Find where the given text appears and provide that cell's center as (X, Y) coordinate. 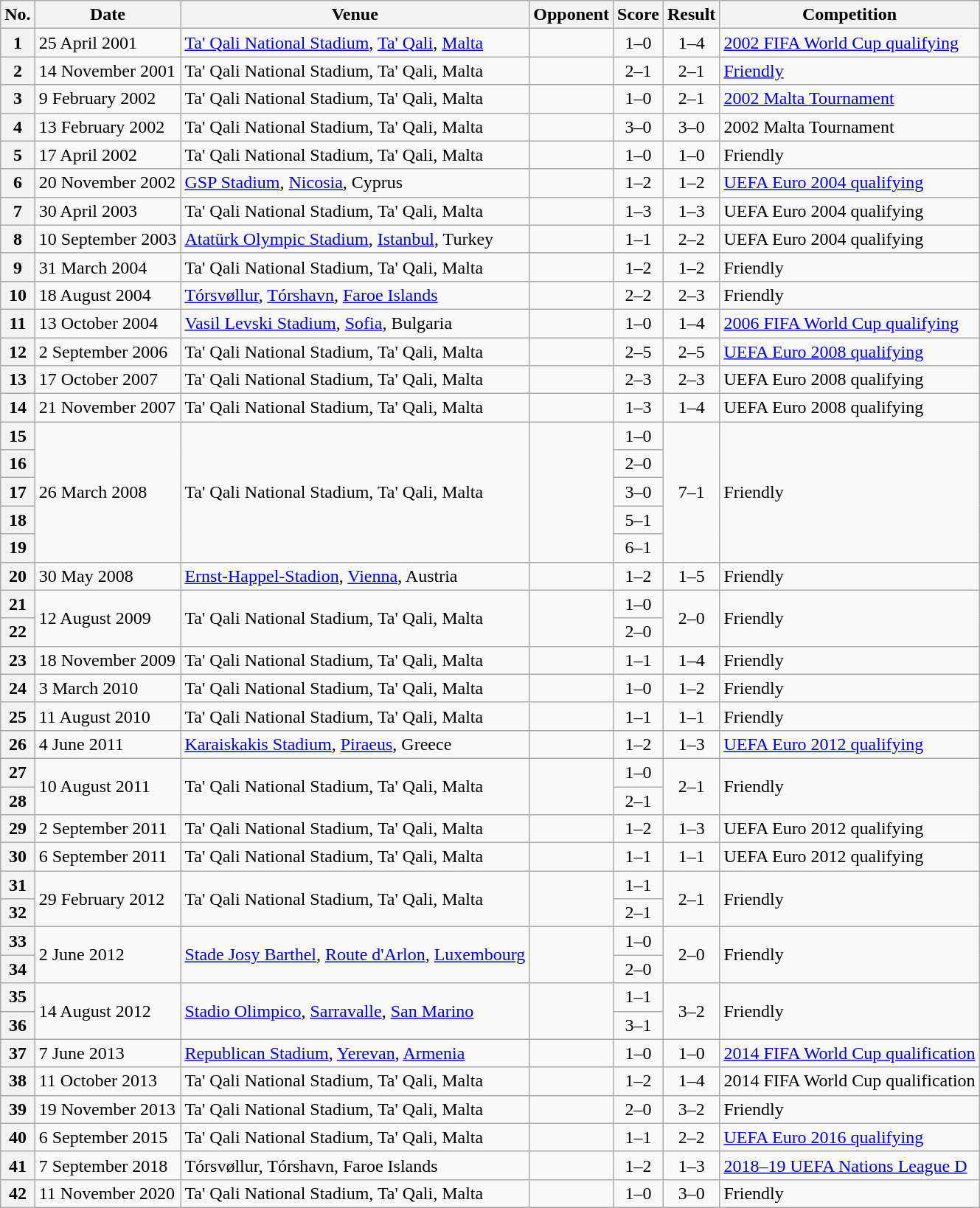
13 (18, 380)
5–1 (639, 520)
14 (18, 408)
13 October 2004 (108, 323)
12 August 2009 (108, 618)
33 (18, 941)
38 (18, 1081)
2 September 2011 (108, 829)
21 November 2007 (108, 408)
10 September 2003 (108, 239)
10 August 2011 (108, 786)
32 (18, 913)
9 (18, 267)
Vasil Levski Stadium, Sofia, Bulgaria (355, 323)
27 (18, 772)
Competition (849, 15)
1–5 (691, 576)
11 August 2010 (108, 716)
25 (18, 716)
22 (18, 632)
40 (18, 1137)
3 March 2010 (108, 688)
16 (18, 464)
37 (18, 1053)
36 (18, 1025)
6–1 (639, 548)
39 (18, 1109)
19 (18, 548)
7 (18, 211)
24 (18, 688)
14 November 2001 (108, 71)
6 (18, 183)
34 (18, 969)
17 October 2007 (108, 380)
Opponent (571, 15)
Date (108, 15)
18 (18, 520)
11 November 2020 (108, 1193)
1 (18, 43)
6 September 2015 (108, 1137)
Atatürk Olympic Stadium, Istanbul, Turkey (355, 239)
2006 FIFA World Cup qualifying (849, 323)
UEFA Euro 2016 qualifying (849, 1137)
Stade Josy Barthel, Route d'Arlon, Luxembourg (355, 955)
17 (18, 492)
3 (18, 99)
2 (18, 71)
4 June 2011 (108, 744)
20 (18, 576)
23 (18, 660)
12 (18, 352)
20 November 2002 (108, 183)
7–1 (691, 492)
30 May 2008 (108, 576)
14 August 2012 (108, 1011)
21 (18, 604)
3–1 (639, 1025)
29 February 2012 (108, 899)
18 August 2004 (108, 295)
19 November 2013 (108, 1109)
7 June 2013 (108, 1053)
8 (18, 239)
Republican Stadium, Yerevan, Armenia (355, 1053)
Stadio Olimpico, Sarravalle, San Marino (355, 1011)
18 November 2009 (108, 660)
30 April 2003 (108, 211)
9 February 2002 (108, 99)
31 (18, 885)
4 (18, 127)
29 (18, 829)
28 (18, 800)
13 February 2002 (108, 127)
Score (639, 15)
No. (18, 15)
2 June 2012 (108, 955)
2002 FIFA World Cup qualifying (849, 43)
2018–19 UEFA Nations League D (849, 1165)
5 (18, 155)
6 September 2011 (108, 857)
Result (691, 15)
7 September 2018 (108, 1165)
26 (18, 744)
Ernst-Happel-Stadion, Vienna, Austria (355, 576)
11 October 2013 (108, 1081)
2 September 2006 (108, 352)
Karaiskakis Stadium, Piraeus, Greece (355, 744)
26 March 2008 (108, 492)
Venue (355, 15)
GSP Stadium, Nicosia, Cyprus (355, 183)
41 (18, 1165)
42 (18, 1193)
11 (18, 323)
30 (18, 857)
31 March 2004 (108, 267)
15 (18, 436)
35 (18, 997)
25 April 2001 (108, 43)
10 (18, 295)
17 April 2002 (108, 155)
